Locate the cell with the specified text and output its (X, Y) center coordinate. 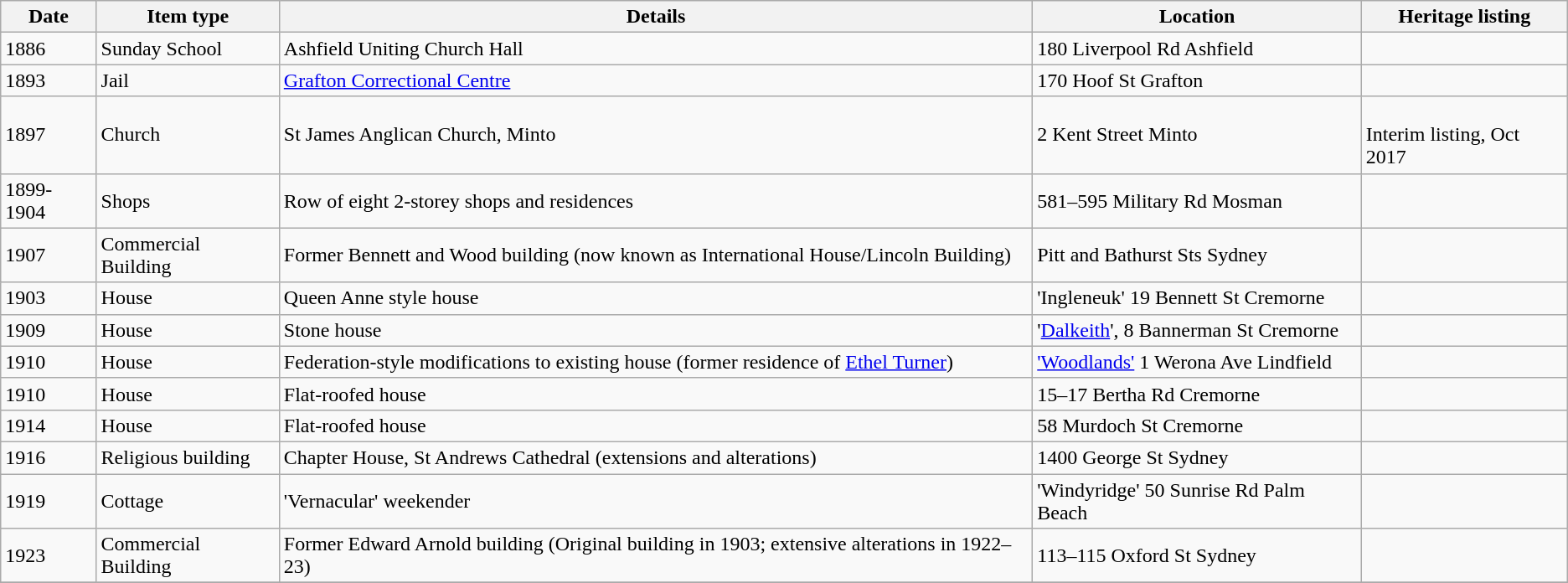
Pitt and Bathurst Sts Sydney (1197, 255)
2 Kent Street Minto (1197, 135)
Grafton Correctional Centre (655, 80)
Federation-style modifications to existing house (former residence of Ethel Turner) (655, 362)
Heritage listing (1464, 17)
Jail (188, 80)
1897 (49, 135)
St James Anglican Church, Minto (655, 135)
Date (49, 17)
1893 (49, 80)
'Windyridge' 50 Sunrise Rd Palm Beach (1197, 501)
1919 (49, 501)
'Ingleneuk' 19 Bennett St Cremorne (1197, 298)
Queen Anne style house (655, 298)
Sunday School (188, 49)
180 Liverpool Rd Ashfield (1197, 49)
1909 (49, 330)
Location (1197, 17)
Religious building (188, 457)
Former Bennett and Wood building (now known as International House/Lincoln Building) (655, 255)
Church (188, 135)
15–17 Bertha Rd Cremorne (1197, 394)
Stone house (655, 330)
'Dalkeith', 8 Bannerman St Cremorne (1197, 330)
Interim listing, Oct 2017 (1464, 135)
Cottage (188, 501)
1903 (49, 298)
'Vernacular' weekender (655, 501)
1923 (49, 556)
Chapter House, St Andrews Cathedral (extensions and alterations) (655, 457)
1914 (49, 426)
1400 George St Sydney (1197, 457)
1907 (49, 255)
1916 (49, 457)
'Woodlands' 1 Werona Ave Lindfield (1197, 362)
58 Murdoch St Cremorne (1197, 426)
581–595 Military Rd Mosman (1197, 201)
Shops (188, 201)
170 Hoof St Grafton (1197, 80)
Ashfield Uniting Church Hall (655, 49)
Former Edward Arnold building (Original building in 1903; extensive alterations in 1922–23) (655, 556)
1886 (49, 49)
Item type (188, 17)
1899-1904 (49, 201)
113–115 Oxford St Sydney (1197, 556)
Row of eight 2-storey shops and residences (655, 201)
Details (655, 17)
